Determine the (X, Y) coordinate at the center of the cell enclosing the given text.  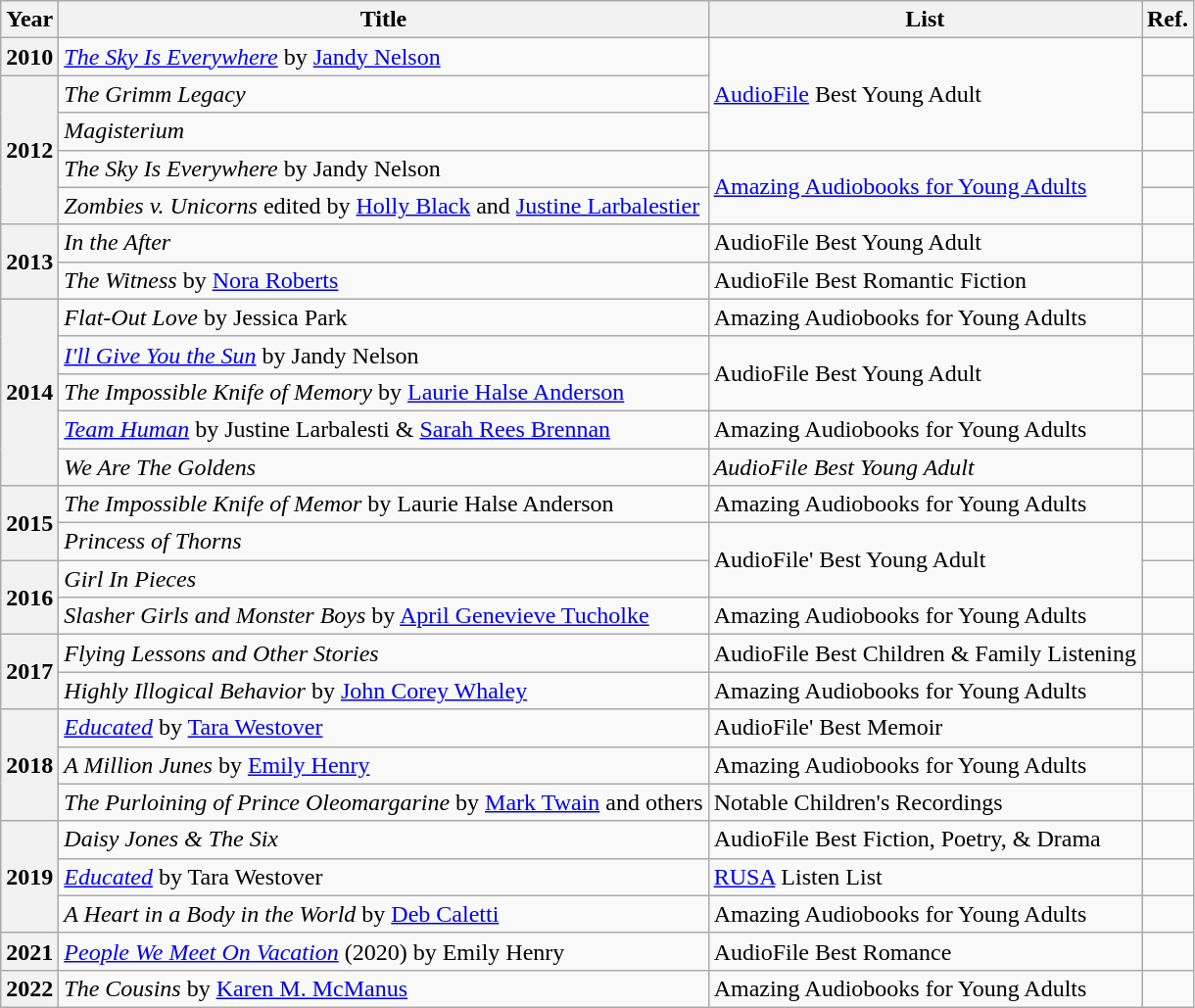
Zombies v. Unicorns edited by Holly Black and Justine Larbalestier (384, 206)
Title (384, 20)
Princess of Thorns (384, 542)
2016 (29, 598)
2018 (29, 765)
Magisterium (384, 131)
Flying Lessons and Other Stories (384, 653)
Team Human by Justine Larbalesti & Sarah Rees Brennan (384, 429)
People We Meet On Vacation (2020) by Emily Henry (384, 951)
2019 (29, 877)
A Heart in a Body in the World by Deb Caletti (384, 914)
Ref. (1168, 20)
2013 (29, 262)
List (925, 20)
I'll Give You the Sun by Jandy Nelson (384, 355)
AudioFile' Best Memoir (925, 728)
Year (29, 20)
2012 (29, 150)
AudioFile Best Children & Family Listening (925, 653)
Daisy Jones & The Six (384, 840)
The Grimm Legacy (384, 94)
A Million Junes by Emily Henry (384, 765)
We Are The Goldens (384, 467)
2010 (29, 57)
The Witness by Nora Roberts (384, 280)
Highly Illogical Behavior by John Corey Whaley (384, 691)
AudioFile' Best Young Adult (925, 560)
The Impossible Knife of Memor by Laurie Halse Anderson (384, 504)
The Purloining of Prince Oleomargarine by Mark Twain and others (384, 802)
The Cousins by Karen M. McManus (384, 988)
The Impossible Knife of Memory by Laurie Halse Anderson (384, 392)
2017 (29, 672)
2021 (29, 951)
AudioFile Best Romantic Fiction (925, 280)
In the After (384, 243)
AudioFile Best Romance (925, 951)
RUSA Listen List (925, 877)
Girl In Pieces (384, 579)
2022 (29, 988)
Slasher Girls and Monster Boys by April Genevieve Tucholke (384, 616)
AudioFile Best Fiction, Poetry, & Drama (925, 840)
Notable Children's Recordings (925, 802)
2015 (29, 523)
Flat-Out Love by Jessica Park (384, 317)
2014 (29, 392)
